Scan for the cell matching the given text and deliver its [x, y] coordinate at center. 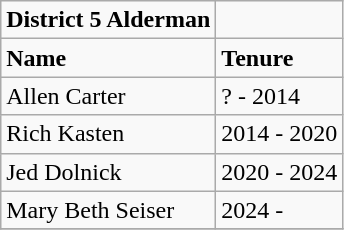
Jed Dolnick [108, 172]
? - 2014 [280, 96]
Tenure [280, 58]
2024 - [280, 210]
District 5 Alderman [108, 20]
Allen Carter [108, 96]
Rich Kasten [108, 134]
Name [108, 58]
2020 - 2024 [280, 172]
Mary Beth Seiser [108, 210]
2014 - 2020 [280, 134]
